Determine the [X, Y] coordinate at the center of the cell enclosing the given text.  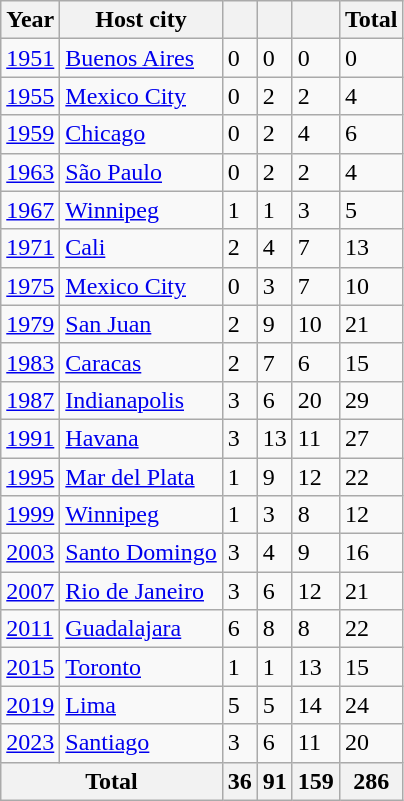
2015 [30, 667]
2019 [30, 705]
2007 [30, 591]
Santiago [141, 743]
Host city [141, 20]
159 [316, 781]
2003 [30, 553]
Buenos Aires [141, 58]
29 [371, 400]
1995 [30, 477]
1971 [30, 248]
36 [240, 781]
91 [274, 781]
1979 [30, 324]
1987 [30, 400]
14 [316, 705]
Guadalajara [141, 629]
27 [371, 438]
1991 [30, 438]
Indianapolis [141, 400]
Chicago [141, 134]
Rio de Janeiro [141, 591]
2023 [30, 743]
Havana [141, 438]
Cali [141, 248]
1955 [30, 96]
2011 [30, 629]
1951 [30, 58]
16 [371, 553]
1967 [30, 210]
1959 [30, 134]
Santo Domingo [141, 553]
San Juan [141, 324]
1963 [30, 172]
Lima [141, 705]
286 [371, 781]
Mar del Plata [141, 477]
São Paulo [141, 172]
1975 [30, 286]
Caracas [141, 362]
1999 [30, 515]
Year [30, 20]
1983 [30, 362]
24 [371, 705]
Toronto [141, 667]
